Scan for the cell matching the given text and deliver its (x, y) coordinate at center. 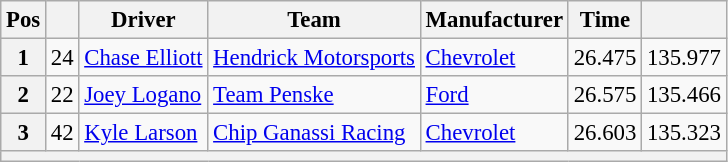
Pos (24, 20)
24 (62, 58)
26.603 (604, 133)
135.323 (684, 133)
Driver (144, 20)
Manufacturer (494, 20)
Kyle Larson (144, 133)
1 (24, 58)
Chip Ganassi Racing (314, 133)
26.575 (604, 95)
Hendrick Motorsports (314, 58)
42 (62, 133)
Ford (494, 95)
22 (62, 95)
2 (24, 95)
Time (604, 20)
135.977 (684, 58)
Team (314, 20)
26.475 (604, 58)
Chase Elliott (144, 58)
Joey Logano (144, 95)
3 (24, 133)
Team Penske (314, 95)
135.466 (684, 95)
